Extract the (x, y) coordinate from the center of the cell holding the provided text.  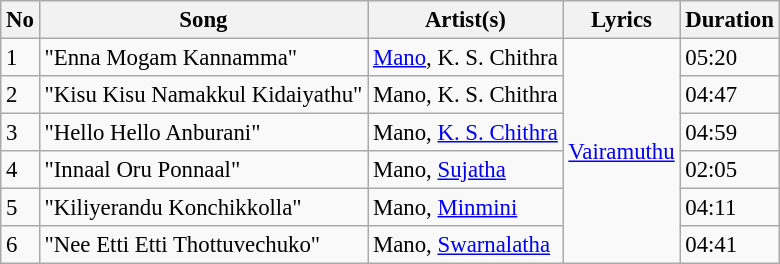
"Innaal Oru Ponnaal" (203, 170)
"Kiliyerandu Konchikkolla" (203, 208)
Mano, Sujatha (466, 170)
"Kisu Kisu Namakkul Kidaiyathu" (203, 95)
Artist(s) (466, 20)
Lyrics (622, 20)
Song (203, 20)
3 (20, 133)
4 (20, 170)
04:41 (730, 245)
02:05 (730, 170)
04:59 (730, 133)
"Hello Hello Anburani" (203, 133)
Mano, Swarnalatha (466, 245)
"Enna Mogam Kannamma" (203, 58)
2 (20, 95)
Duration (730, 20)
05:20 (730, 58)
5 (20, 208)
6 (20, 245)
04:11 (730, 208)
1 (20, 58)
Mano, Minmini (466, 208)
04:47 (730, 95)
No (20, 20)
"Nee Etti Etti Thottuvechuko" (203, 245)
